Provide the [X, Y] coordinate of the cell's center where the given text is located.  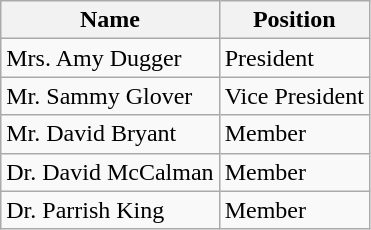
Dr. David McCalman [110, 172]
Mrs. Amy Dugger [110, 58]
Name [110, 20]
President [294, 58]
Dr. Parrish King [110, 210]
Mr. Sammy Glover [110, 96]
Mr. David Bryant [110, 134]
Vice President [294, 96]
Position [294, 20]
